Locate the cell with the specified text and output its [x, y] center coordinate. 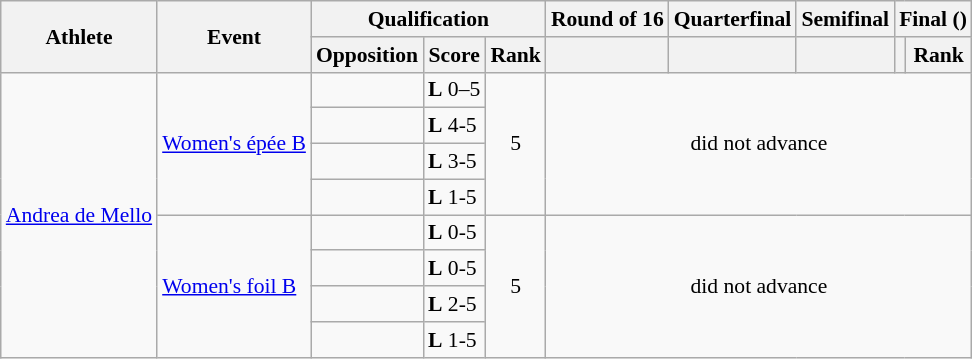
Women's épée B [234, 143]
Semifinal [845, 19]
Event [234, 36]
L 0–5 [454, 90]
L 2-5 [454, 304]
Women's foil B [234, 286]
Score [454, 55]
Qualification [428, 19]
Athlete [79, 36]
Final () [933, 19]
Round of 16 [608, 19]
Andrea de Mello [79, 214]
Quarterfinal [733, 19]
L 3-5 [454, 162]
L 4-5 [454, 126]
Opposition [367, 55]
